Locate the cell with the specified text and output its [x, y] center coordinate. 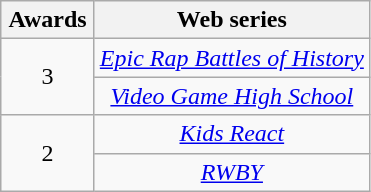
2 [48, 153]
Epic Rap Battles of History [232, 58]
Kids React [232, 134]
RWBY [232, 172]
Awards [48, 20]
Web series [232, 20]
3 [48, 77]
Video Game High School [232, 96]
